Determine the [x, y] coordinate at the center of the cell enclosing the given text.  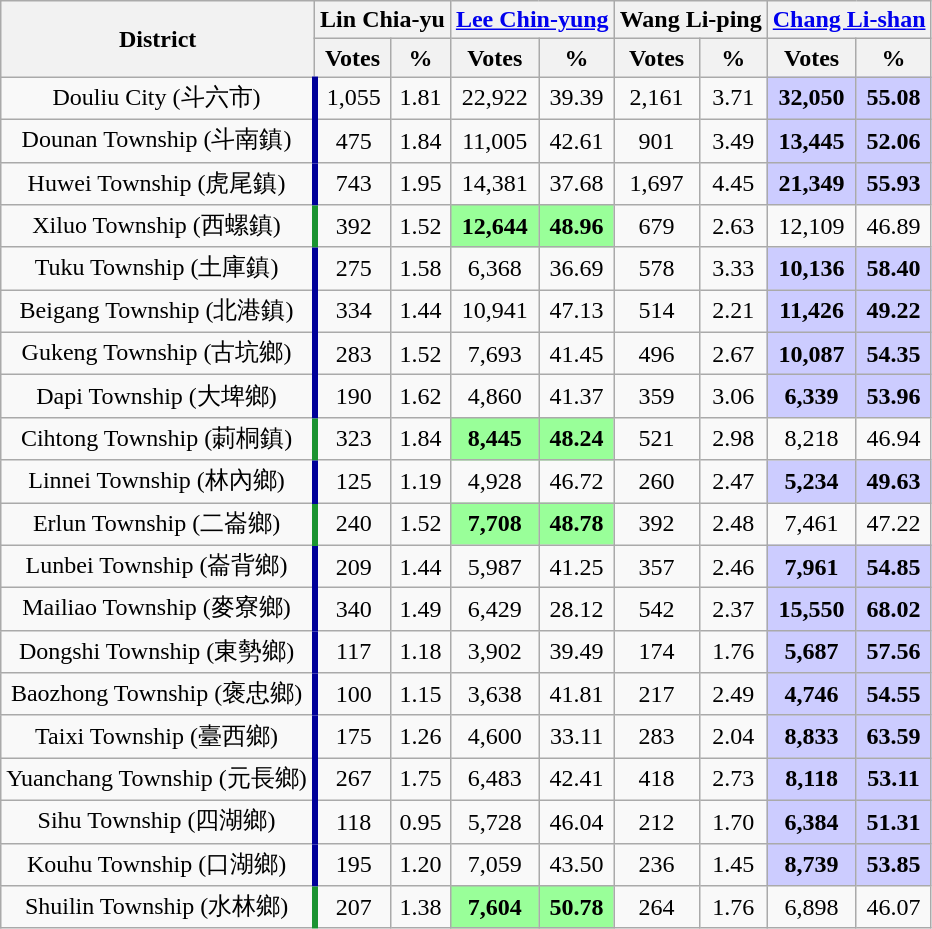
1.38 [420, 908]
1,697 [656, 184]
6,339 [812, 396]
1.19 [420, 482]
209 [353, 566]
50.78 [576, 908]
10,941 [494, 312]
6,898 [812, 908]
Huwei Township (虎尾鎮) [158, 184]
5,987 [494, 566]
22,922 [494, 98]
743 [353, 184]
1.75 [420, 780]
2.63 [733, 226]
5,687 [812, 652]
2.73 [733, 780]
52.06 [894, 140]
1.45 [733, 864]
8,118 [812, 780]
3.33 [733, 268]
53.85 [894, 864]
2.04 [733, 736]
Xiluo Township (西螺鎮) [158, 226]
267 [353, 780]
13,445 [812, 140]
10,136 [812, 268]
Sihu Township (四湖鄉) [158, 822]
418 [656, 780]
212 [656, 822]
6,429 [494, 610]
357 [656, 566]
1.81 [420, 98]
3.71 [733, 98]
236 [656, 864]
54.35 [894, 354]
521 [656, 438]
514 [656, 312]
32,050 [812, 98]
Lunbei Township (崙背鄉) [158, 566]
323 [353, 438]
Douliu City (斗六市) [158, 98]
217 [656, 694]
15,550 [812, 610]
100 [353, 694]
Shuilin Township (水林鄉) [158, 908]
Lin Chia-yu [383, 20]
4,860 [494, 396]
Gukeng Township (古坑鄉) [158, 354]
Dapi Township (大埤鄉) [158, 396]
Yuanchang Township (元長鄉) [158, 780]
28.12 [576, 610]
340 [353, 610]
1.62 [420, 396]
679 [656, 226]
49.22 [894, 312]
42.41 [576, 780]
1.26 [420, 736]
11,005 [494, 140]
542 [656, 610]
118 [353, 822]
1.58 [420, 268]
5,234 [812, 482]
53.96 [894, 396]
195 [353, 864]
Erlun Township (二崙鄉) [158, 524]
7,693 [494, 354]
55.08 [894, 98]
Dounan Township (斗南鎮) [158, 140]
41.81 [576, 694]
6,384 [812, 822]
8,218 [812, 438]
578 [656, 268]
6,483 [494, 780]
4,746 [812, 694]
46.72 [576, 482]
207 [353, 908]
240 [353, 524]
12,644 [494, 226]
2.49 [733, 694]
7,059 [494, 864]
7,961 [812, 566]
359 [656, 396]
53.11 [894, 780]
46.89 [894, 226]
4.45 [733, 184]
Dongshi Township (東勢鄉) [158, 652]
10,087 [812, 354]
Chang Li-shan [849, 20]
Taixi Township (臺西鄉) [158, 736]
46.04 [576, 822]
48.78 [576, 524]
14,381 [494, 184]
2.37 [733, 610]
2.46 [733, 566]
57.56 [894, 652]
190 [353, 396]
47.13 [576, 312]
275 [353, 268]
Baozhong Township (褒忠鄉) [158, 694]
1,055 [353, 98]
3,902 [494, 652]
7,708 [494, 524]
63.59 [894, 736]
1.15 [420, 694]
4,928 [494, 482]
1.18 [420, 652]
Mailiao Township (麥寮鄉) [158, 610]
2.21 [733, 312]
1.20 [420, 864]
39.39 [576, 98]
49.63 [894, 482]
2.67 [733, 354]
7,461 [812, 524]
41.37 [576, 396]
Cihtong Township (莿桐鎮) [158, 438]
43.50 [576, 864]
47.22 [894, 524]
54.55 [894, 694]
2.47 [733, 482]
8,445 [494, 438]
District [158, 39]
Linnei Township (林內鄉) [158, 482]
11,426 [812, 312]
12,109 [812, 226]
2.48 [733, 524]
3.49 [733, 140]
48.24 [576, 438]
4,600 [494, 736]
Beigang Township (北港鎮) [158, 312]
117 [353, 652]
2,161 [656, 98]
54.85 [894, 566]
58.40 [894, 268]
264 [656, 908]
Tuku Township (土庫鎮) [158, 268]
475 [353, 140]
174 [656, 652]
901 [656, 140]
6,368 [494, 268]
Lee Chin-yung [532, 20]
51.31 [894, 822]
260 [656, 482]
175 [353, 736]
8,833 [812, 736]
1.95 [420, 184]
46.07 [894, 908]
21,349 [812, 184]
1.49 [420, 610]
5,728 [494, 822]
39.49 [576, 652]
Kouhu Township (口湖鄉) [158, 864]
0.95 [420, 822]
334 [353, 312]
37.68 [576, 184]
125 [353, 482]
42.61 [576, 140]
Wang Li-ping [690, 20]
2.98 [733, 438]
3.06 [733, 396]
48.96 [576, 226]
41.25 [576, 566]
46.94 [894, 438]
41.45 [576, 354]
55.93 [894, 184]
36.69 [576, 268]
33.11 [576, 736]
68.02 [894, 610]
3,638 [494, 694]
1.70 [733, 822]
8,739 [812, 864]
7,604 [494, 908]
496 [656, 354]
